Identify which cell holds the provided text, then report its [x, y] central coordinate. 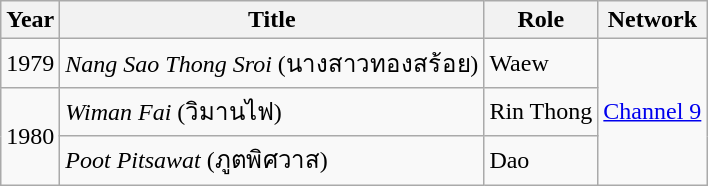
Waew [541, 64]
Wiman Fai (วิมานไฟ) [272, 112]
1980 [30, 136]
Rin Thong [541, 112]
Year [30, 20]
Channel 9 [652, 112]
Nang Sao Thong Sroi (นางสาวทองสร้อย) [272, 64]
Role [541, 20]
Network [652, 20]
1979 [30, 64]
Title [272, 20]
Dao [541, 160]
Poot Pitsawat (ภูตพิศวาส) [272, 160]
